Search for the cell housing the specified text and yield its [X, Y] center coordinate. 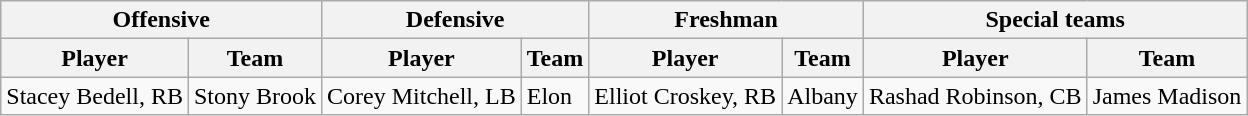
Freshman [726, 20]
Albany [823, 96]
Offensive [162, 20]
Corey Mitchell, LB [422, 96]
Stony Brook [254, 96]
Rashad Robinson, CB [975, 96]
Elon [555, 96]
Elliot Croskey, RB [686, 96]
Stacey Bedell, RB [95, 96]
James Madison [1167, 96]
Special teams [1054, 20]
Defensive [456, 20]
